Determine the [X, Y] coordinate at the center of the cell enclosing the given text.  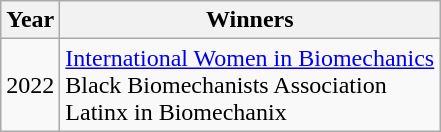
2022 [30, 85]
Year [30, 20]
Winners [250, 20]
International Women in BiomechanicsBlack Biomechanists AssociationLatinx in Biomechanix [250, 85]
